Locate the cell with the specified text and output its (x, y) center coordinate. 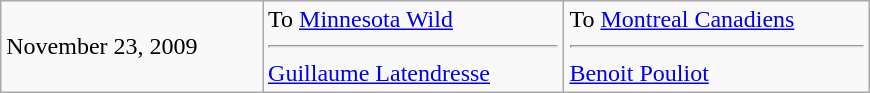
To Minnesota WildGuillaume Latendresse (414, 47)
To Montreal CanadiensBenoit Pouliot (716, 47)
November 23, 2009 (132, 47)
